Return the [x, y] coordinate for the center point of the cell that contains the specified text.  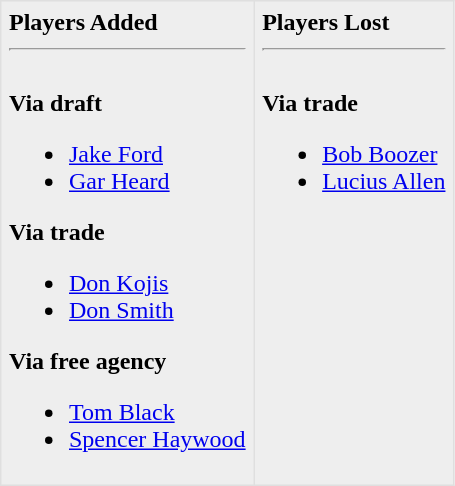
Players Added Via draftJake FordGar HeardVia tradeDon KojisDon SmithVia free agencyTom Black Spencer Haywood [128, 243]
Players Lost Via tradeBob BoozerLucius Allen [354, 243]
